Return (X, Y) of the center of cell containing provided text 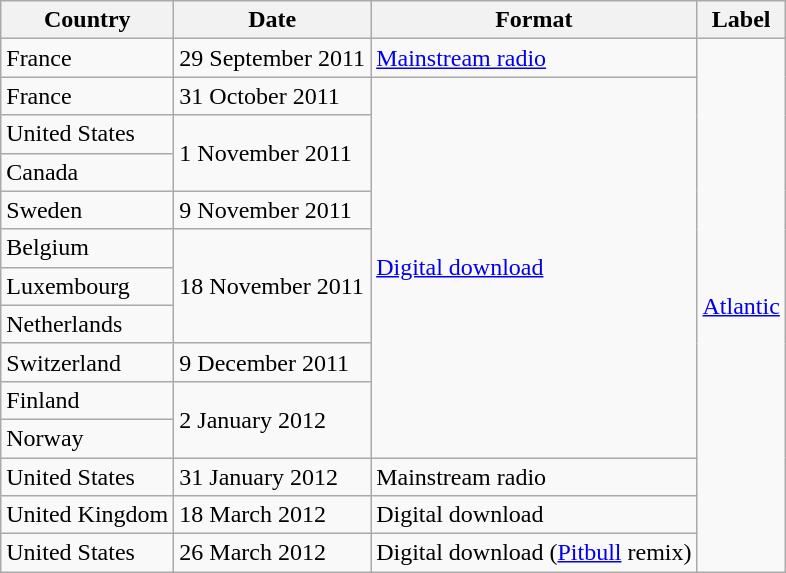
Format (534, 20)
Canada (88, 172)
Date (272, 20)
Switzerland (88, 362)
Finland (88, 400)
Sweden (88, 210)
18 March 2012 (272, 515)
Norway (88, 438)
26 March 2012 (272, 553)
1 November 2011 (272, 153)
Belgium (88, 248)
18 November 2011 (272, 286)
29 September 2011 (272, 58)
Digital download (Pitbull remix) (534, 553)
9 December 2011 (272, 362)
United Kingdom (88, 515)
Luxembourg (88, 286)
2 January 2012 (272, 419)
9 November 2011 (272, 210)
31 October 2011 (272, 96)
31 January 2012 (272, 477)
Country (88, 20)
Atlantic (741, 306)
Netherlands (88, 324)
Label (741, 20)
